Find where the given text appears and provide that cell's center as [X, Y] coordinate. 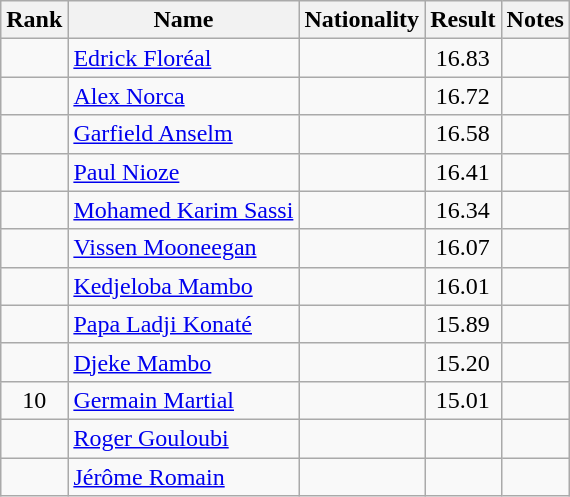
Alex Norca [184, 96]
Roger Gouloubi [184, 438]
10 [34, 400]
16.83 [463, 58]
Edrick Floréal [184, 58]
15.01 [463, 400]
15.20 [463, 362]
Kedjeloba Mambo [184, 286]
Result [463, 20]
16.34 [463, 210]
16.41 [463, 172]
15.89 [463, 324]
Name [184, 20]
16.58 [463, 134]
Paul Nioze [184, 172]
Papa Ladji Konaté [184, 324]
Djeke Mambo [184, 362]
Germain Martial [184, 400]
16.72 [463, 96]
Vissen Mooneegan [184, 248]
16.01 [463, 286]
Notes [535, 20]
Jérôme Romain [184, 477]
Mohamed Karim Sassi [184, 210]
Nationality [362, 20]
Garfield Anselm [184, 134]
Rank [34, 20]
16.07 [463, 248]
